Return the (x, y) coordinate for the center point of the cell that contains the specified text.  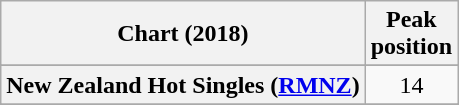
New Zealand Hot Singles (RMNZ) (183, 85)
Chart (2018) (183, 34)
Peakposition (411, 34)
14 (411, 85)
